Detect which cell encompasses the target text, then output its [x, y] center coordinate. 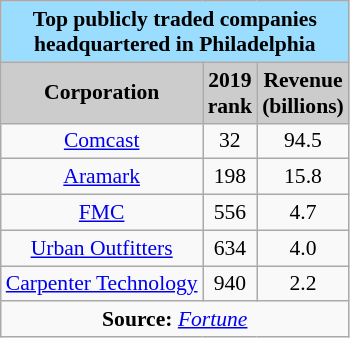
Aramark [102, 177]
Comcast [102, 141]
Source: Fortune [175, 320]
4.0 [303, 248]
556 [230, 213]
940 [230, 284]
Top publicly traded companiesheadquartered in Philadelphia [175, 32]
FMC [102, 213]
Revenue(billions) [303, 92]
4.7 [303, 213]
Corporation [102, 92]
2.2 [303, 284]
15.8 [303, 177]
94.5 [303, 141]
32 [230, 141]
Carpenter Technology [102, 284]
Urban Outfitters [102, 248]
198 [230, 177]
2019rank [230, 92]
634 [230, 248]
